For the text-containing cell, return its midpoint in (x, y) coordinate format. 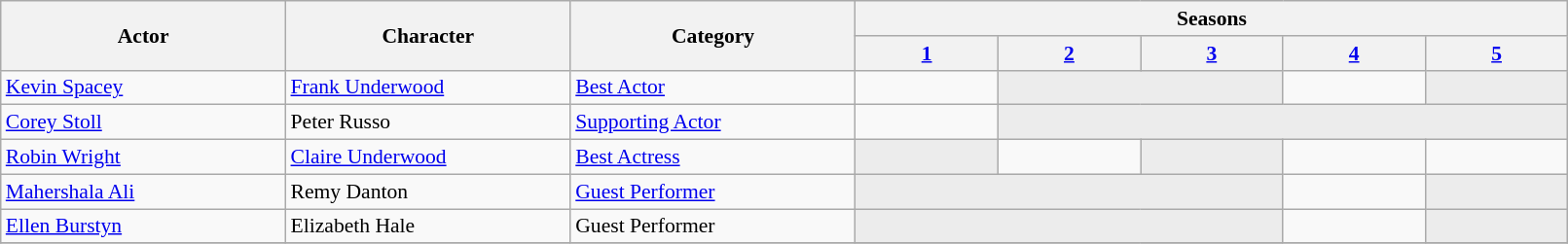
Kevin Spacey (144, 87)
Frank Underwood (428, 87)
Best Actress (712, 157)
Claire Underwood (428, 157)
Ellen Burstyn (144, 227)
Peter Russo (428, 122)
Category (712, 35)
2 (1069, 53)
Corey Stoll (144, 122)
Robin Wright (144, 157)
5 (1497, 53)
1 (927, 53)
Actor (144, 35)
Character (428, 35)
4 (1354, 53)
Mahershala Ali (144, 192)
Remy Danton (428, 192)
Seasons (1212, 18)
Supporting Actor (712, 122)
3 (1212, 53)
Elizabeth Hale (428, 227)
Best Actor (712, 87)
